Detect which cell encompasses the target text, then output its (X, Y) center coordinate. 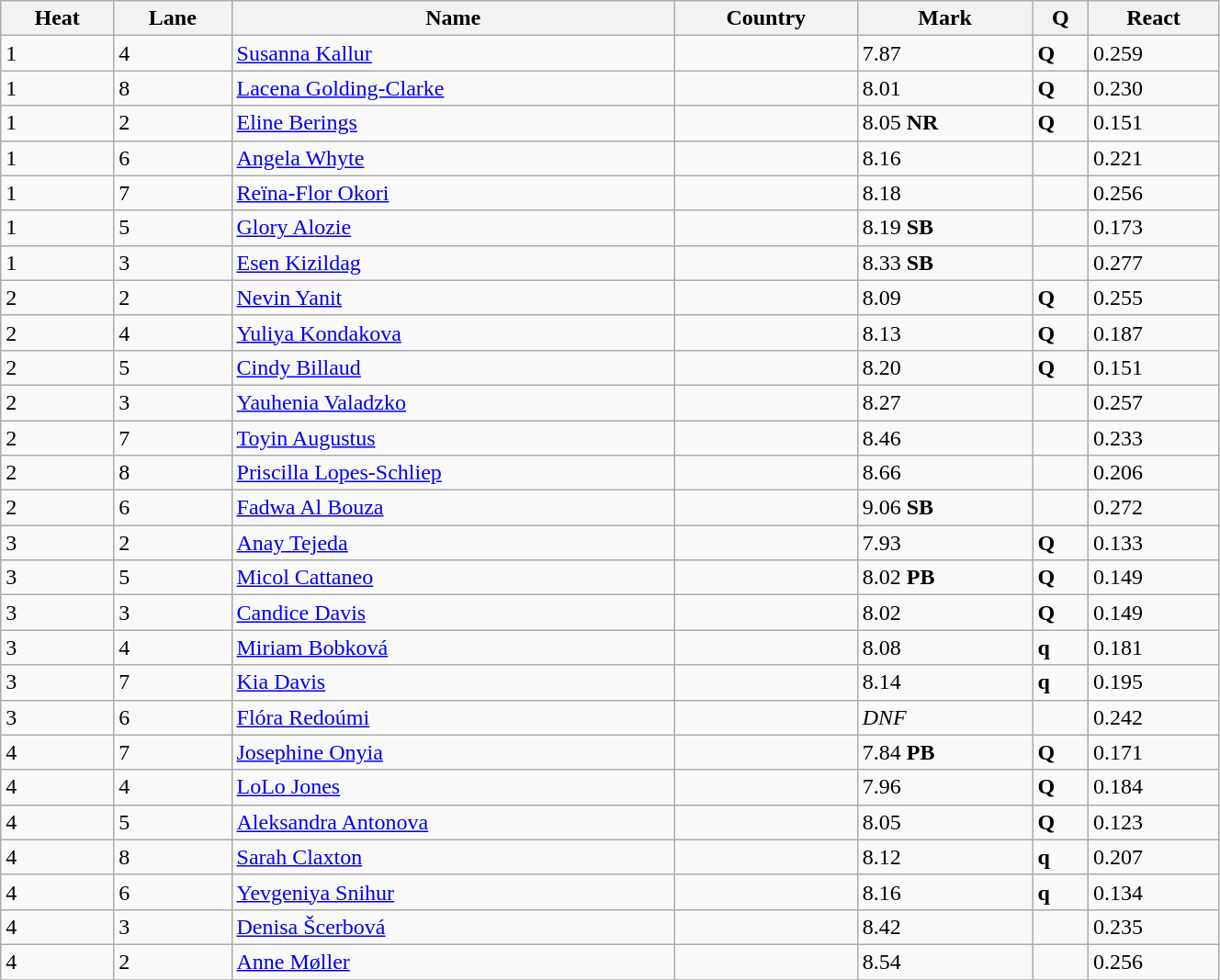
Sarah Claxton (453, 857)
8.20 (944, 367)
0.206 (1154, 473)
8.18 (944, 193)
Lane (173, 18)
Nevin Yanit (453, 298)
8.02 PB (944, 578)
Priscilla Lopes-Schliep (453, 473)
0.195 (1154, 682)
Kia Davis (453, 682)
8.13 (944, 332)
8.08 (944, 648)
Lacena Golding-Clarke (453, 88)
Eline Berings (453, 123)
8.66 (944, 473)
0.123 (1154, 822)
Country (766, 18)
Anne Møller (453, 962)
0.221 (1154, 158)
0.184 (1154, 787)
Susanna Kallur (453, 53)
Denisa Šcerbová (453, 927)
7.87 (944, 53)
0.255 (1154, 298)
8.14 (944, 682)
0.233 (1154, 438)
8.01 (944, 88)
Cindy Billaud (453, 367)
Aleksandra Antonova (453, 822)
Fadwa Al Bouza (453, 508)
LoLo Jones (453, 787)
7.96 (944, 787)
8.27 (944, 402)
0.181 (1154, 648)
Candice Davis (453, 613)
8.05 NR (944, 123)
0.230 (1154, 88)
8.09 (944, 298)
Josephine Onyia (453, 752)
DNF (944, 717)
Yauhenia Valadzko (453, 402)
React (1154, 18)
8.05 (944, 822)
8.12 (944, 857)
8.19 SB (944, 228)
7.93 (944, 543)
Reïna-Flor Okori (453, 193)
0.134 (1154, 892)
Angela Whyte (453, 158)
8.54 (944, 962)
7.84 PB (944, 752)
0.171 (1154, 752)
0.207 (1154, 857)
Heat (57, 18)
Anay Tejeda (453, 543)
Glory Alozie (453, 228)
8.46 (944, 438)
Yevgeniya Snihur (453, 892)
Esen Kizildag (453, 263)
9.06 SB (944, 508)
0.187 (1154, 332)
Flóra Redoúmi (453, 717)
Miriam Bobková (453, 648)
Micol Cattaneo (453, 578)
0.277 (1154, 263)
0.272 (1154, 508)
8.42 (944, 927)
0.257 (1154, 402)
Yuliya Kondakova (453, 332)
Mark (944, 18)
0.235 (1154, 927)
8.02 (944, 613)
Name (453, 18)
0.242 (1154, 717)
0.173 (1154, 228)
0.259 (1154, 53)
0.133 (1154, 543)
Toyin Augustus (453, 438)
8.33 SB (944, 263)
